Output the (X, Y) coordinate of the center of the cell containing the given text.  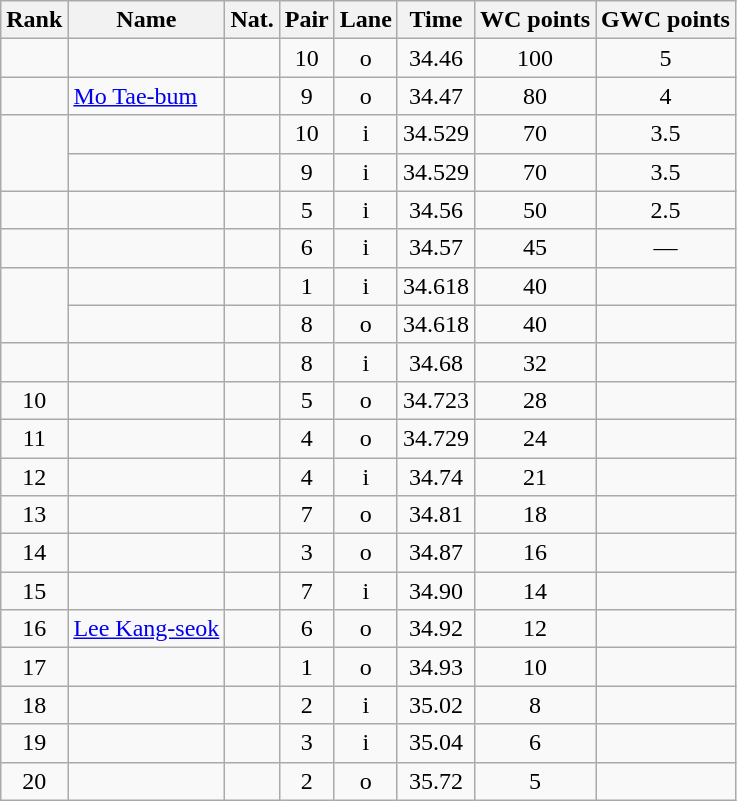
Time (436, 20)
35.04 (436, 743)
34.729 (436, 438)
17 (34, 667)
Mo Tae-bum (146, 96)
34.723 (436, 400)
21 (534, 477)
WC points (534, 20)
Lane (366, 20)
45 (534, 248)
15 (34, 591)
35.02 (436, 705)
24 (534, 438)
100 (534, 58)
34.93 (436, 667)
34.68 (436, 362)
19 (34, 743)
Lee Kang-seok (146, 629)
34.57 (436, 248)
Nat. (252, 20)
13 (34, 515)
32 (534, 362)
34.47 (436, 96)
34.92 (436, 629)
34.81 (436, 515)
34.87 (436, 553)
34.56 (436, 210)
28 (534, 400)
— (666, 248)
Rank (34, 20)
50 (534, 210)
80 (534, 96)
Pair (306, 20)
11 (34, 438)
34.46 (436, 58)
20 (34, 781)
35.72 (436, 781)
Name (146, 20)
GWC points (666, 20)
34.90 (436, 591)
34.74 (436, 477)
2.5 (666, 210)
